Determine the [x, y] coordinate at the center of the cell enclosing the given text.  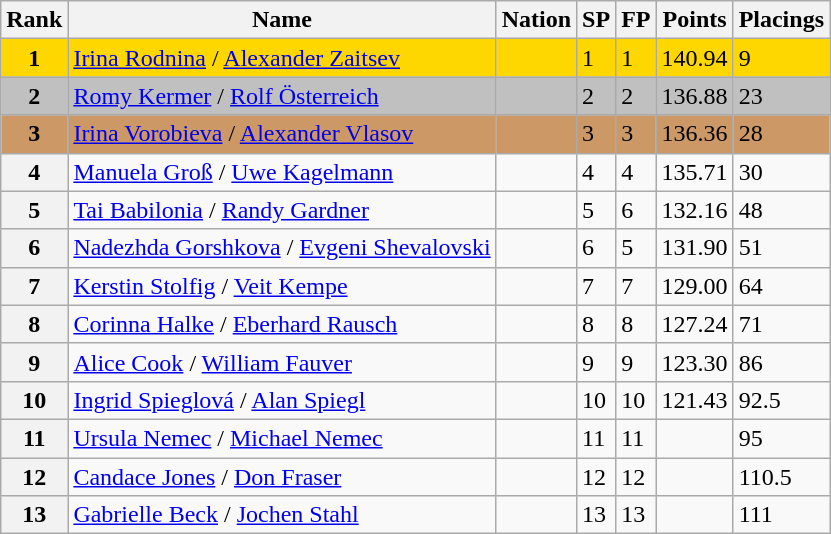
121.43 [694, 400]
Ingrid Spieglová / Alan Spiegl [282, 400]
23 [781, 96]
28 [781, 134]
64 [781, 286]
71 [781, 324]
135.71 [694, 172]
110.5 [781, 477]
95 [781, 438]
Kerstin Stolfig / Veit Kempe [282, 286]
Alice Cook / William Fauver [282, 362]
FP [636, 20]
Tai Babilonia / Randy Gardner [282, 210]
86 [781, 362]
92.5 [781, 400]
Manuela Groß / Uwe Kagelmann [282, 172]
Candace Jones / Don Fraser [282, 477]
123.30 [694, 362]
136.36 [694, 134]
Romy Kermer / Rolf Österreich [282, 96]
127.24 [694, 324]
111 [781, 515]
Nadezhda Gorshkova / Evgeni Shevalovski [282, 248]
136.88 [694, 96]
Rank [34, 20]
Irina Rodnina / Alexander Zaitsev [282, 58]
Placings [781, 20]
Points [694, 20]
131.90 [694, 248]
Nation [536, 20]
Name [282, 20]
129.00 [694, 286]
SP [596, 20]
48 [781, 210]
51 [781, 248]
Gabrielle Beck / Jochen Stahl [282, 515]
140.94 [694, 58]
132.16 [694, 210]
30 [781, 172]
Corinna Halke / Eberhard Rausch [282, 324]
Ursula Nemec / Michael Nemec [282, 438]
Irina Vorobieva / Alexander Vlasov [282, 134]
